For the text-containing cell, return its midpoint in (x, y) coordinate format. 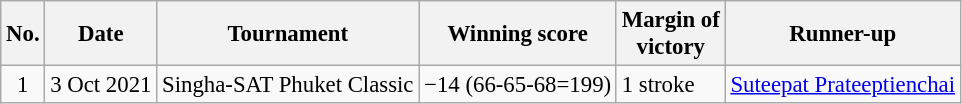
Tournament (288, 34)
Winning score (518, 34)
Runner-up (842, 34)
Suteepat Prateeptienchai (842, 85)
1 (23, 85)
1 stroke (670, 85)
No. (23, 34)
Margin ofvictory (670, 34)
Date (101, 34)
−14 (66-65-68=199) (518, 85)
Singha-SAT Phuket Classic (288, 85)
3 Oct 2021 (101, 85)
